Return the [x, y] coordinate for the center point of the cell that contains the specified text.  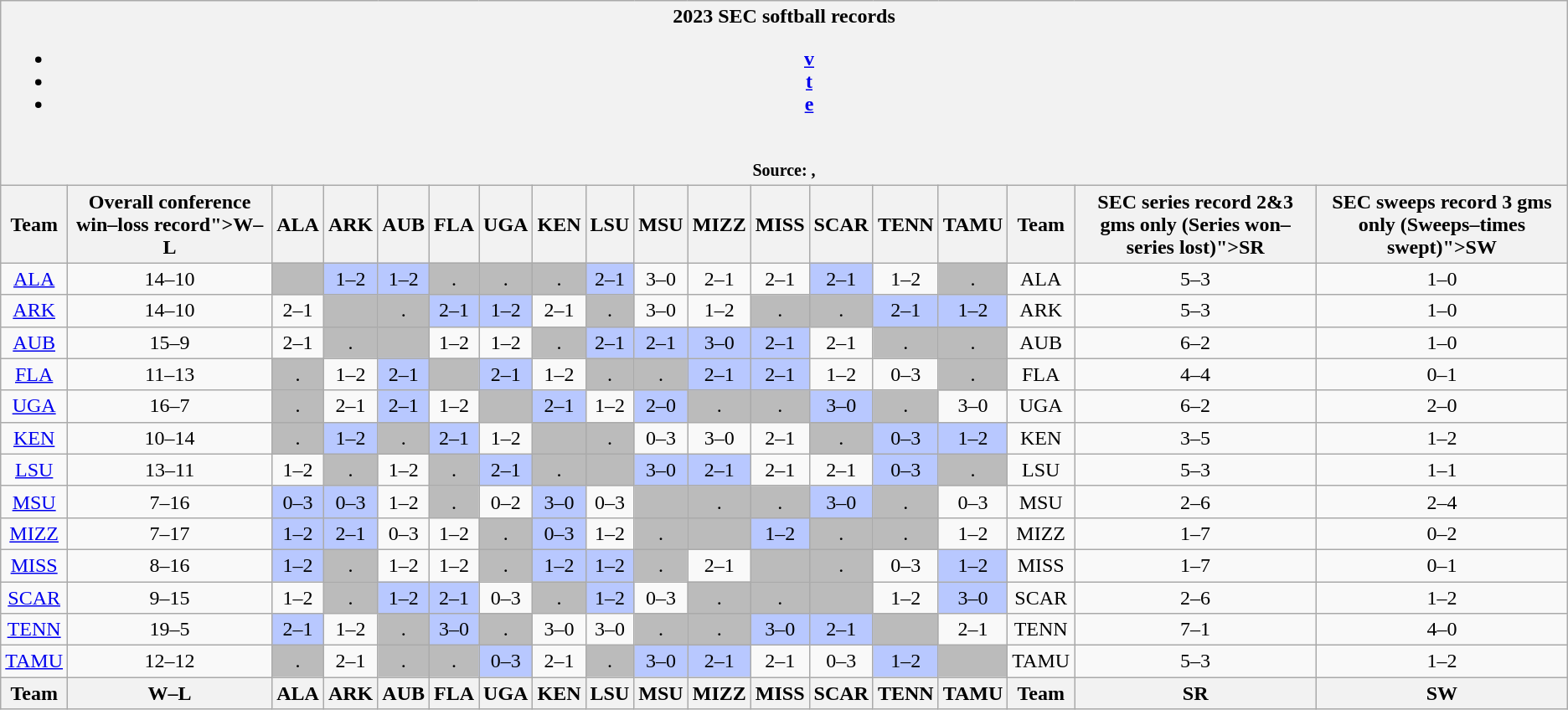
7–17 [170, 533]
4–4 [1196, 374]
SEC series record 2&3 gms only (Series won–series lost)">SR [1196, 224]
3–5 [1196, 438]
SEC sweeps record 3 gms only (Sweeps–times swept)">SW [1442, 224]
15–9 [170, 342]
SR [1196, 693]
12–12 [170, 661]
16–7 [170, 406]
1–1 [1442, 470]
2023 SEC softball recordsvteSource: , [784, 94]
11–13 [170, 374]
W–L [170, 693]
2–4 [1442, 502]
7–16 [170, 502]
SW [1442, 693]
7–1 [1196, 630]
13–11 [170, 470]
19–5 [170, 630]
8–16 [170, 565]
10–14 [170, 438]
Overall conference win–loss record">W–L [170, 224]
9–15 [170, 597]
4–0 [1442, 630]
